Identify which cell holds the provided text, then report its (X, Y) central coordinate. 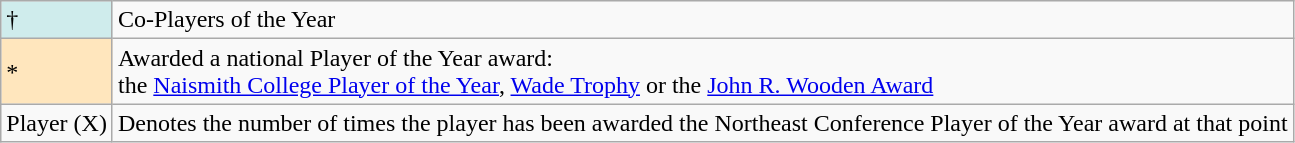
Denotes the number of times the player has been awarded the Northeast Conference Player of the Year award at that point (702, 123)
Awarded a national Player of the Year award:the Naismith College Player of the Year, Wade Trophy or the John R. Wooden Award (702, 72)
Player (X) (57, 123)
* (57, 72)
† (57, 20)
Co-Players of the Year (702, 20)
